Capture the cell that displays the provided text and extract its (x, y) central coordinate. 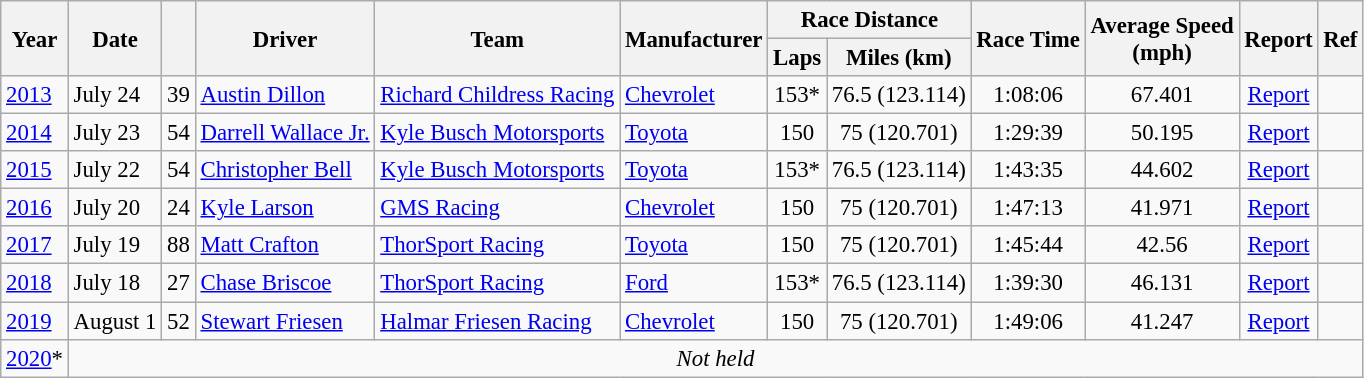
88 (178, 245)
2015 (35, 170)
Halmar Friesen Racing (498, 321)
Average Speed(mph) (1162, 38)
Kyle Larson (285, 208)
2018 (35, 283)
Christopher Bell (285, 170)
Darrell Wallace Jr. (285, 133)
Race Time (1028, 38)
August 1 (115, 321)
Stewart Friesen (285, 321)
Chase Briscoe (285, 283)
50.195 (1162, 133)
2017 (35, 245)
2014 (35, 133)
1:39:30 (1028, 283)
39 (178, 95)
July 23 (115, 133)
Laps (798, 58)
Race Distance (870, 20)
2020* (35, 358)
1:08:06 (1028, 95)
Ford (694, 283)
Miles (km) (898, 58)
2013 (35, 95)
1:49:06 (1028, 321)
1:29:39 (1028, 133)
Not held (715, 358)
24 (178, 208)
GMS Racing (498, 208)
41.971 (1162, 208)
1:45:44 (1028, 245)
1:43:35 (1028, 170)
42.56 (1162, 245)
July 24 (115, 95)
Ref (1340, 38)
Team (498, 38)
Driver (285, 38)
67.401 (1162, 95)
27 (178, 283)
1:47:13 (1028, 208)
July 22 (115, 170)
July 18 (115, 283)
46.131 (1162, 283)
2016 (35, 208)
Austin Dillon (285, 95)
Year (35, 38)
Matt Crafton (285, 245)
July 19 (115, 245)
52 (178, 321)
2019 (35, 321)
Richard Childress Racing (498, 95)
44.602 (1162, 170)
41.247 (1162, 321)
July 20 (115, 208)
Date (115, 38)
Manufacturer (694, 38)
